Locate the cell with the specified text and output its [X, Y] center coordinate. 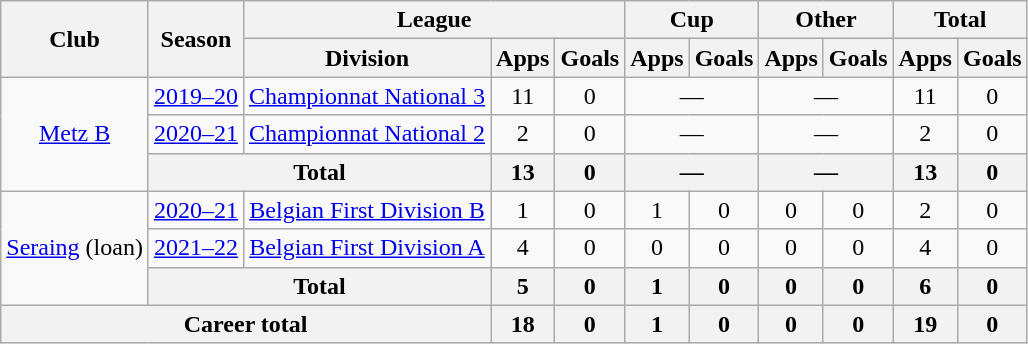
18 [523, 324]
5 [523, 286]
Career total [246, 324]
19 [925, 324]
6 [925, 286]
League [434, 20]
Metz B [75, 134]
2019–20 [196, 96]
Seraing (loan) [75, 248]
Belgian First Division B [366, 210]
Season [196, 39]
2021–22 [196, 248]
Club [75, 39]
Other [826, 20]
Division [366, 58]
Championnat National 3 [366, 96]
Championnat National 2 [366, 134]
Cup [692, 20]
Belgian First Division A [366, 248]
